Extract the [X, Y] coordinate from the center of the cell holding the provided text.  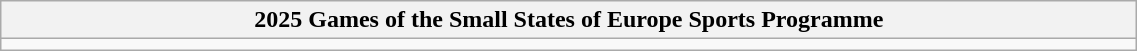
2025 Games of the Small States of Europe Sports Programme [569, 20]
